Pinpoint the cell where the given text exists, returning its (x, y) midpoint coordinate. 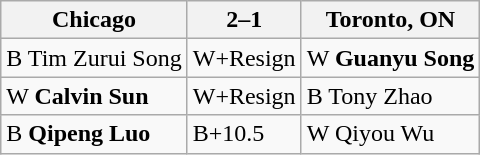
W Calvin Sun (94, 96)
B Tim Zurui Song (94, 58)
W Guanyu Song (390, 58)
W Qiyou Wu (390, 134)
B+10.5 (244, 134)
2–1 (244, 20)
Chicago (94, 20)
Toronto, ON (390, 20)
B Qipeng Luo (94, 134)
B Tony Zhao (390, 96)
